Output the (X, Y) coordinate of the center of the cell containing the given text.  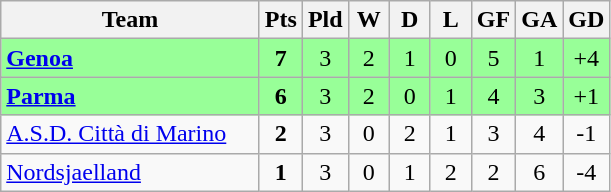
Pld (325, 20)
Pts (280, 20)
GF (493, 20)
Nordsjaelland (130, 172)
Team (130, 20)
L (450, 20)
Parma (130, 96)
5 (493, 58)
-1 (586, 134)
W (368, 20)
D (410, 20)
+1 (586, 96)
7 (280, 58)
GA (540, 20)
GD (586, 20)
A.S.D. Città di Marino (130, 134)
+4 (586, 58)
-4 (586, 172)
Genoa (130, 58)
